Capture the cell that displays the provided text and extract its (x, y) central coordinate. 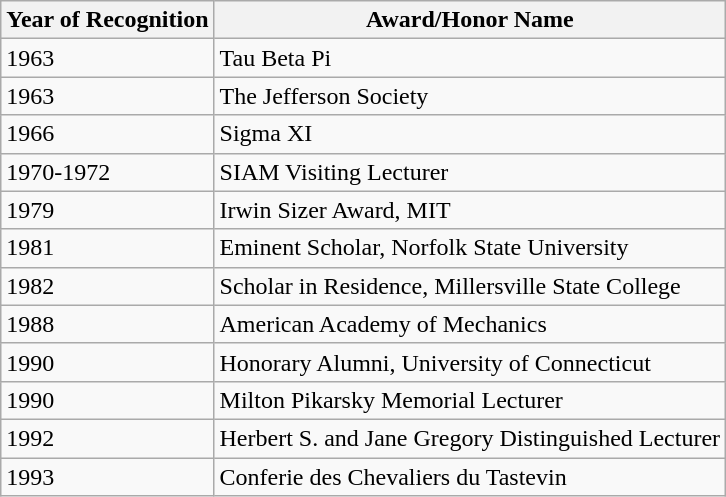
1966 (108, 134)
Milton Pikarsky Memorial Lecturer (470, 400)
The Jefferson Society (470, 96)
1993 (108, 477)
Honorary Alumni, University of Connecticut (470, 362)
American Academy of Mechanics (470, 324)
1982 (108, 286)
Award/Honor Name (470, 20)
1988 (108, 324)
Conferie des Chevaliers du Tastevin (470, 477)
1970-1972 (108, 172)
Year of Recognition (108, 20)
SIAM Visiting Lecturer (470, 172)
Eminent Scholar, Norfolk State University (470, 248)
1981 (108, 248)
1979 (108, 210)
Irwin Sizer Award, MIT (470, 210)
Sigma XI (470, 134)
Herbert S. and Jane Gregory Distinguished Lecturer (470, 438)
Scholar in Residence, Millersville State College (470, 286)
Tau Beta Pi (470, 58)
1992 (108, 438)
